Provide the [x, y] coordinate of the cell's center where the given text is located.  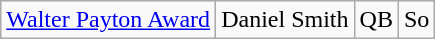
So [416, 20]
QB [376, 20]
Daniel Smith [285, 20]
Walter Payton Award [108, 20]
